Return the (X, Y) coordinate for the center point of the cell that contains the specified text.  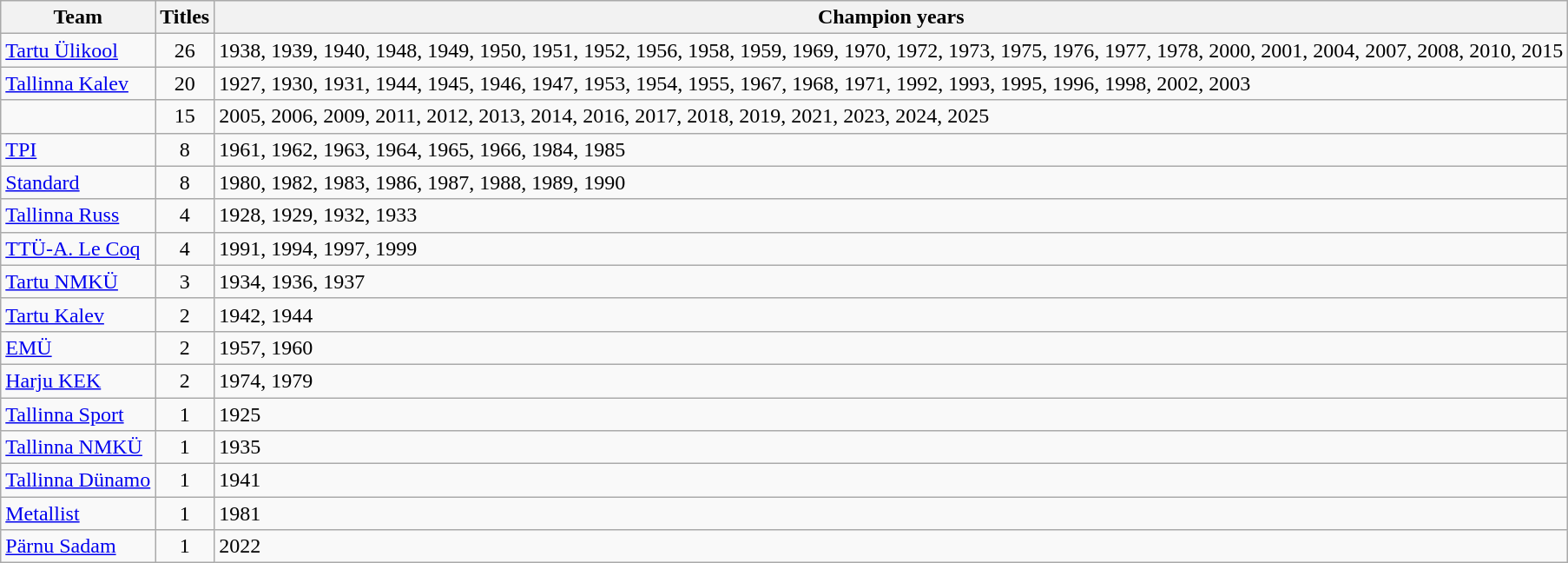
Team (78, 17)
Tallinna Russ (78, 215)
3 (185, 281)
Tartu NMKÜ (78, 281)
1957, 1960 (891, 348)
EMÜ (78, 348)
TPI (78, 149)
Champion years (891, 17)
1991, 1994, 1997, 1999 (891, 248)
Tartu Kalev (78, 315)
1974, 1979 (891, 381)
1925 (891, 414)
1961, 1962, 1963, 1964, 1965, 1966, 1984, 1985 (891, 149)
Standard (78, 182)
Tallinna Dünamo (78, 480)
2022 (891, 546)
1981 (891, 513)
20 (185, 83)
1928, 1929, 1932, 1933 (891, 215)
Tallinna NMKÜ (78, 447)
Harju KEK (78, 381)
Metallist (78, 513)
Tallinna Kalev (78, 83)
Pärnu Sadam (78, 546)
TTÜ-A. Le Coq (78, 248)
1942, 1944 (891, 315)
Tallinna Sport (78, 414)
1941 (891, 480)
Titles (185, 17)
1935 (891, 447)
26 (185, 50)
1934, 1936, 1937 (891, 281)
1980, 1982, 1983, 1986, 1987, 1988, 1989, 1990 (891, 182)
Tartu Ülikool (78, 50)
1927, 1930, 1931, 1944, 1945, 1946, 1947, 1953, 1954, 1955, 1967, 1968, 1971, 1992, 1993, 1995, 1996, 1998, 2002, 2003 (891, 83)
15 (185, 116)
2005, 2006, 2009, 2011, 2012, 2013, 2014, 2016, 2017, 2018, 2019, 2021, 2023, 2024, 2025 (891, 116)
